From the cell containing the given text, extract its center point as [x, y] coordinate. 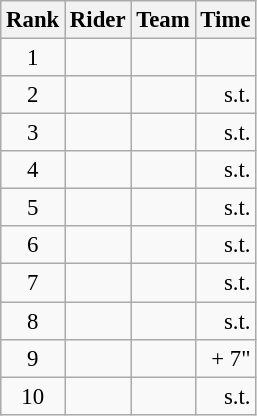
1 [33, 58]
3 [33, 133]
Rank [33, 20]
9 [33, 358]
6 [33, 245]
8 [33, 321]
7 [33, 283]
5 [33, 208]
2 [33, 95]
Time [226, 20]
+ 7" [226, 358]
Team [163, 20]
Rider [98, 20]
10 [33, 396]
4 [33, 170]
